Provide the (X, Y) coordinate of the cell's center where the given text is located.  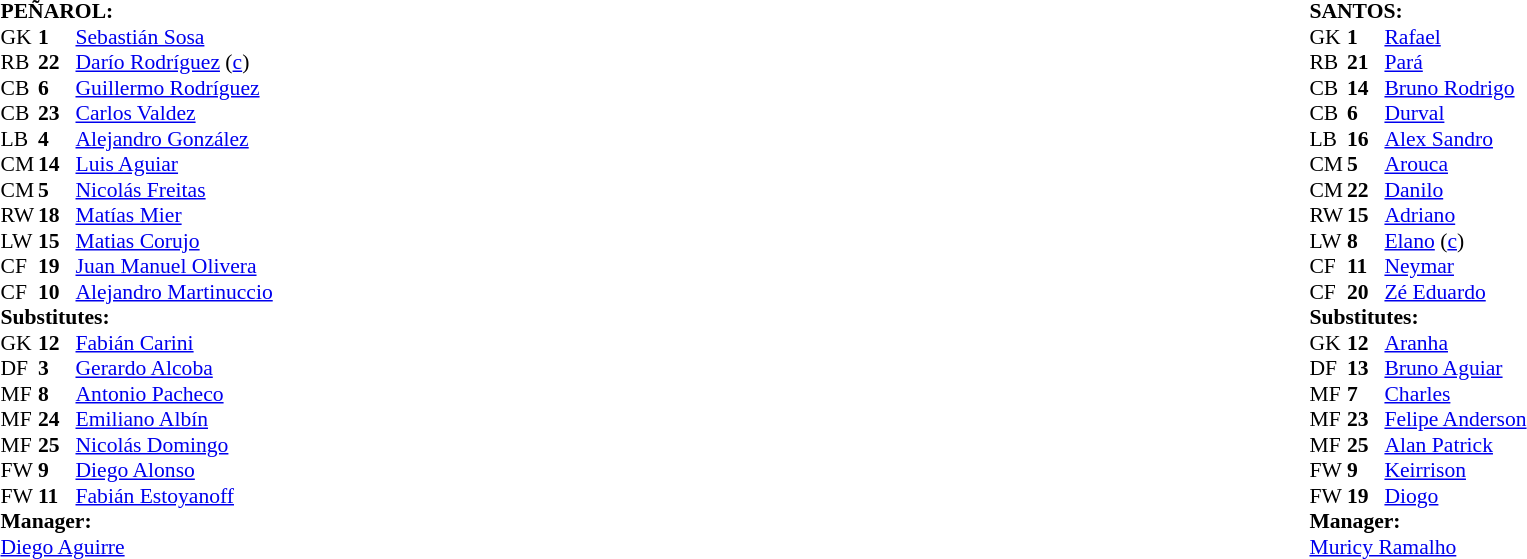
24 (57, 419)
Diego Alonso (174, 471)
10 (57, 292)
Keirrison (1455, 471)
Adriano (1455, 215)
Fabián Estoyanoff (174, 496)
4 (57, 139)
18 (57, 215)
3 (57, 369)
Nicolás Domingo (174, 445)
Matias Corujo (174, 241)
Alan Patrick (1455, 445)
Durval (1455, 113)
Nicolás Freitas (174, 190)
Antonio Pacheco (174, 394)
Alejandro González (174, 139)
Rafael (1455, 37)
7 (1366, 394)
Emiliano Albín (174, 419)
Alex Sandro (1455, 139)
Fabián Carini (174, 343)
Elano (c) (1455, 241)
Aranha (1455, 343)
Neymar (1455, 267)
Matías Mier (174, 215)
16 (1366, 139)
Darío Rodríguez (c) (174, 63)
Alejandro Martinuccio (174, 292)
Juan Manuel Olivera (174, 267)
Danilo (1455, 190)
Charles (1455, 394)
Sebastián Sosa (174, 37)
20 (1366, 292)
Zé Eduardo (1455, 292)
Gerardo Alcoba (174, 369)
Pará (1455, 63)
Arouca (1455, 165)
13 (1366, 369)
Bruno Aguiar (1455, 369)
Bruno Rodrigo (1455, 88)
Guillermo Rodríguez (174, 88)
21 (1366, 63)
Diogo (1455, 496)
Luis Aguiar (174, 165)
Carlos Valdez (174, 113)
Felipe Anderson (1455, 419)
